Locate the cell with the specified text and output its (x, y) center coordinate. 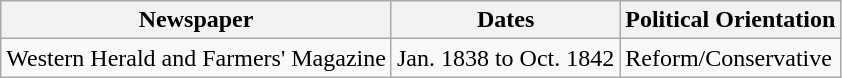
Jan. 1838 to Oct. 1842 (505, 58)
Reform/Conservative (730, 58)
Political Orientation (730, 20)
Newspaper (196, 20)
Dates (505, 20)
Western Herald and Farmers' Magazine (196, 58)
